Return (x, y) of the center of cell containing provided text 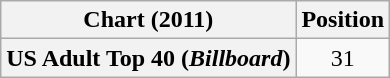
Position (343, 20)
31 (343, 58)
US Adult Top 40 (Billboard) (148, 58)
Chart (2011) (148, 20)
